Extract the (X, Y) coordinate from the center of the cell holding the provided text.  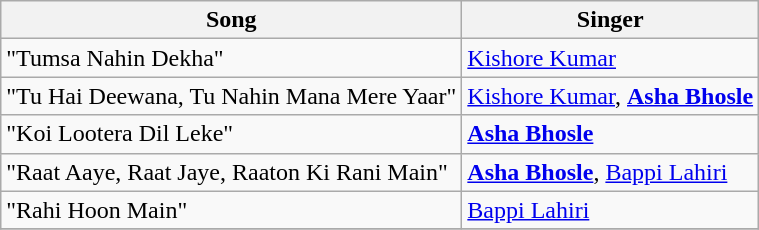
Song (232, 20)
Asha Bhosle (610, 134)
"Tu Hai Deewana, Tu Nahin Mana Mere Yaar" (232, 96)
"Koi Lootera Dil Leke" (232, 134)
Bappi Lahiri (610, 210)
"Rahi Hoon Main" (232, 210)
Kishore Kumar, Asha Bhosle (610, 96)
Asha Bhosle, Bappi Lahiri (610, 172)
"Tumsa Nahin Dekha" (232, 58)
Singer (610, 20)
Kishore Kumar (610, 58)
"Raat Aaye, Raat Jaye, Raaton Ki Rani Main" (232, 172)
